Detect which cell encompasses the target text, then output its [X, Y] center coordinate. 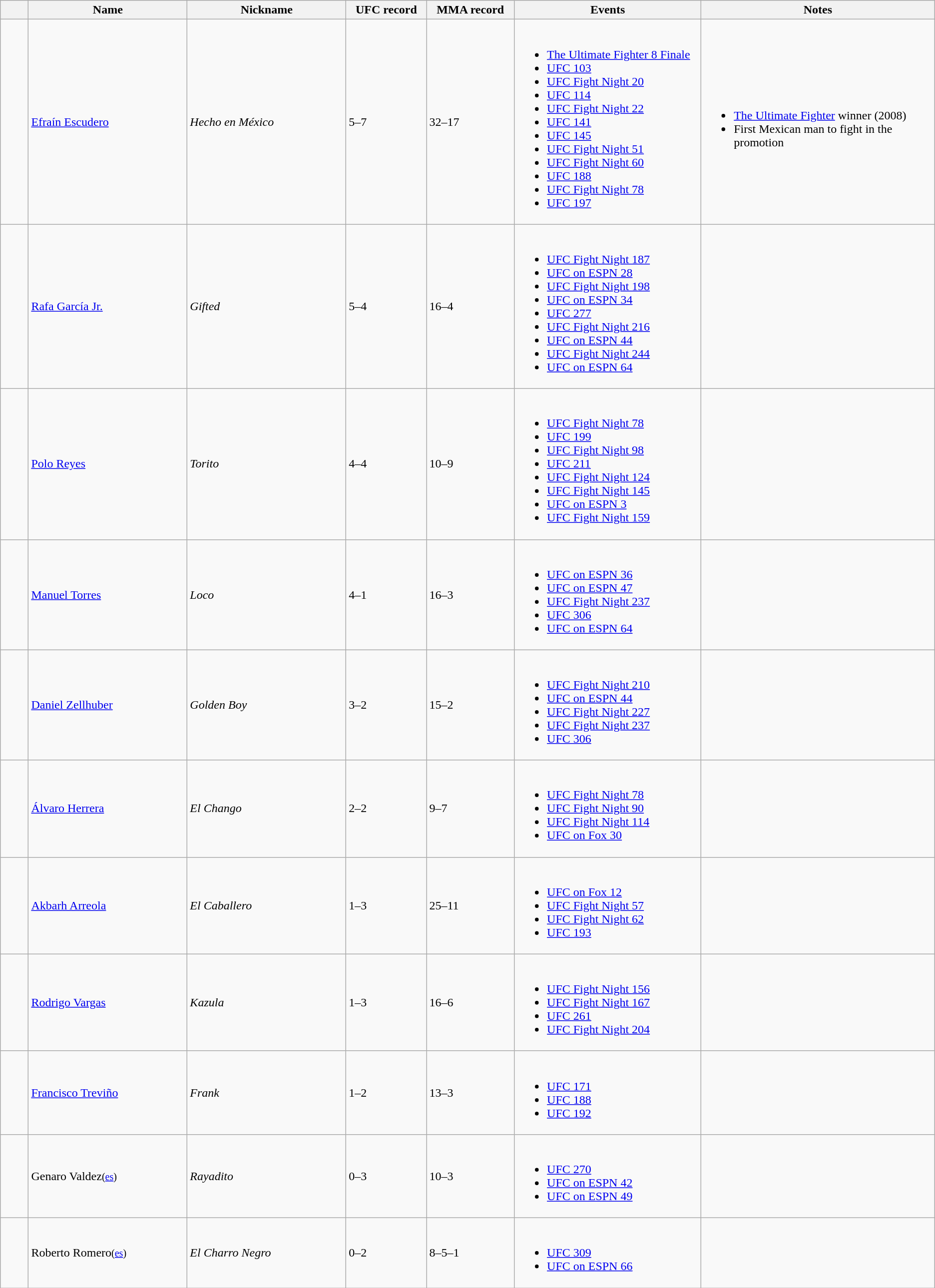
4–4 [387, 464]
Manuel Torres [108, 594]
El Chango [267, 809]
Francisco Treviño [108, 1093]
UFC on Fox 12UFC Fight Night 57UFC Fight Night 62UFC 193 [608, 905]
2–2 [387, 809]
16–6 [470, 1002]
16–3 [470, 594]
13–3 [470, 1093]
Torito [267, 464]
5–4 [387, 307]
El Caballero [267, 905]
10–3 [470, 1176]
Golden Boy [267, 705]
UFC on ESPN 36UFC on ESPN 47UFC Fight Night 237UFC 306UFC on ESPN 64 [608, 594]
16–4 [470, 307]
Rafa García Jr. [108, 307]
Hecho en México [267, 122]
15–2 [470, 705]
UFC Fight Night 78UFC Fight Night 90UFC Fight Night 114UFC on Fox 30 [608, 809]
Polo Reyes [108, 464]
Rayadito [267, 1176]
Roberto Romero(es) [108, 1253]
Efraín Escudero [108, 122]
1–2 [387, 1093]
UFC 309UFC on ESPN 66 [608, 1253]
Name [108, 10]
Notes [818, 10]
Nickname [267, 10]
Genaro Valdez(es) [108, 1176]
3–2 [387, 705]
UFC 270UFC on ESPN 42UFC on ESPN 49 [608, 1176]
4–1 [387, 594]
10–9 [470, 464]
Daniel Zellhuber [108, 705]
Frank [267, 1093]
Álvaro Herrera [108, 809]
UFC 171UFC 188UFC 192 [608, 1093]
9–7 [470, 809]
5–7 [387, 122]
UFC record [387, 10]
MMA record [470, 10]
UFC Fight Night 210UFC on ESPN 44UFC Fight Night 227UFC Fight Night 237UFC 306 [608, 705]
Gifted [267, 307]
UFC Fight Night 187UFC on ESPN 28UFC Fight Night 198UFC on ESPN 34UFC 277UFC Fight Night 216UFC on ESPN 44UFC Fight Night 244UFC on ESPN 64 [608, 307]
UFC Fight Night 156UFC Fight Night 167UFC 261UFC Fight Night 204 [608, 1002]
0–3 [387, 1176]
Events [608, 10]
Akbarh Arreola [108, 905]
8–5–1 [470, 1253]
UFC Fight Night 78UFC 199UFC Fight Night 98UFC 211UFC Fight Night 124UFC Fight Night 145UFC on ESPN 3UFC Fight Night 159 [608, 464]
Rodrigo Vargas [108, 1002]
32–17 [470, 122]
25–11 [470, 905]
0–2 [387, 1253]
El Charro Negro [267, 1253]
Kazula [267, 1002]
The Ultimate Fighter winner (2008)First Mexican man to fight in the promotion [818, 122]
Loco [267, 594]
